Find where the given text appears and provide that cell's center as [x, y] coordinate. 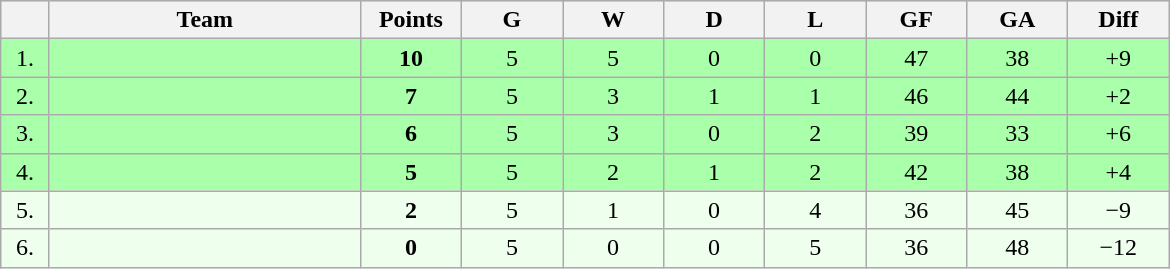
L [816, 20]
−12 [1118, 248]
G [512, 20]
47 [916, 58]
4 [816, 210]
42 [916, 172]
48 [1018, 248]
7 [410, 96]
Team [204, 20]
33 [1018, 134]
+6 [1118, 134]
+9 [1118, 58]
1. [26, 58]
3. [26, 134]
+4 [1118, 172]
6 [410, 134]
2. [26, 96]
+2 [1118, 96]
5. [26, 210]
GF [916, 20]
46 [916, 96]
10 [410, 58]
39 [916, 134]
GA [1018, 20]
6. [26, 248]
D [714, 20]
45 [1018, 210]
44 [1018, 96]
−9 [1118, 210]
W [612, 20]
Points [410, 20]
Diff [1118, 20]
4. [26, 172]
